Detect which cell encompasses the target text, then output its [x, y] center coordinate. 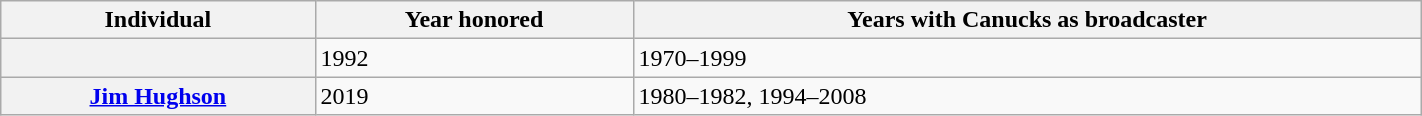
Individual [158, 20]
1970–1999 [1027, 58]
1980–1982, 1994–2008 [1027, 96]
Years with Canucks as broadcaster [1027, 20]
2019 [474, 96]
1992 [474, 58]
Year honored [474, 20]
Jim Hughson [158, 96]
